Return the (X, Y) coordinate for the center point of the cell that contains the specified text.  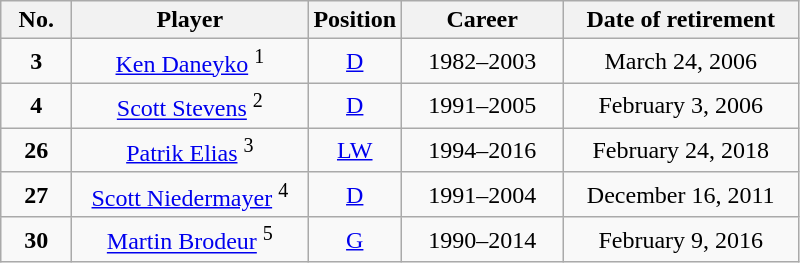
Patrik Elias 3 (190, 150)
1994–2016 (482, 150)
Ken Daneyko 1 (190, 62)
1982–2003 (482, 62)
December 16, 2011 (681, 194)
4 (36, 106)
Scott Stevens 2 (190, 106)
Scott Niedermayer 4 (190, 194)
1991–2005 (482, 106)
Date of retirement (681, 20)
LW (355, 150)
Position (355, 20)
30 (36, 240)
February 9, 2016 (681, 240)
February 24, 2018 (681, 150)
G (355, 240)
No. (36, 20)
February 3, 2006 (681, 106)
Career (482, 20)
March 24, 2006 (681, 62)
27 (36, 194)
Player (190, 20)
Martin Brodeur 5 (190, 240)
1990–2014 (482, 240)
26 (36, 150)
3 (36, 62)
1991–2004 (482, 194)
